For the text-containing cell, return its midpoint in [x, y] coordinate format. 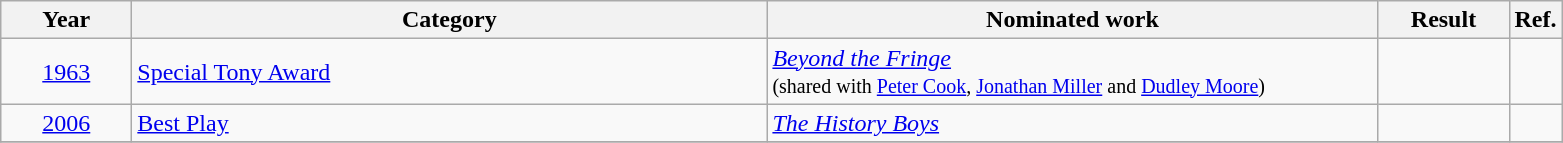
The History Boys [1072, 123]
Nominated work [1072, 20]
2006 [66, 123]
Ref. [1536, 20]
Category [450, 20]
Beyond the Fringe (shared with Peter Cook, Jonathan Miller and Dudley Moore) [1072, 72]
Year [66, 20]
Best Play [450, 123]
Result [1444, 20]
1963 [66, 72]
Special Tony Award [450, 72]
